Search for the cell housing the specified text and yield its (X, Y) center coordinate. 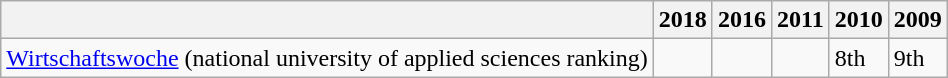
2018 (682, 20)
2016 (742, 20)
Wirtschaftswoche (national university of applied sciences ranking) (328, 58)
2009 (918, 20)
2011 (800, 20)
8th (858, 58)
2010 (858, 20)
9th (918, 58)
